Return the (x, y) coordinate for the center point of the cell that contains the specified text.  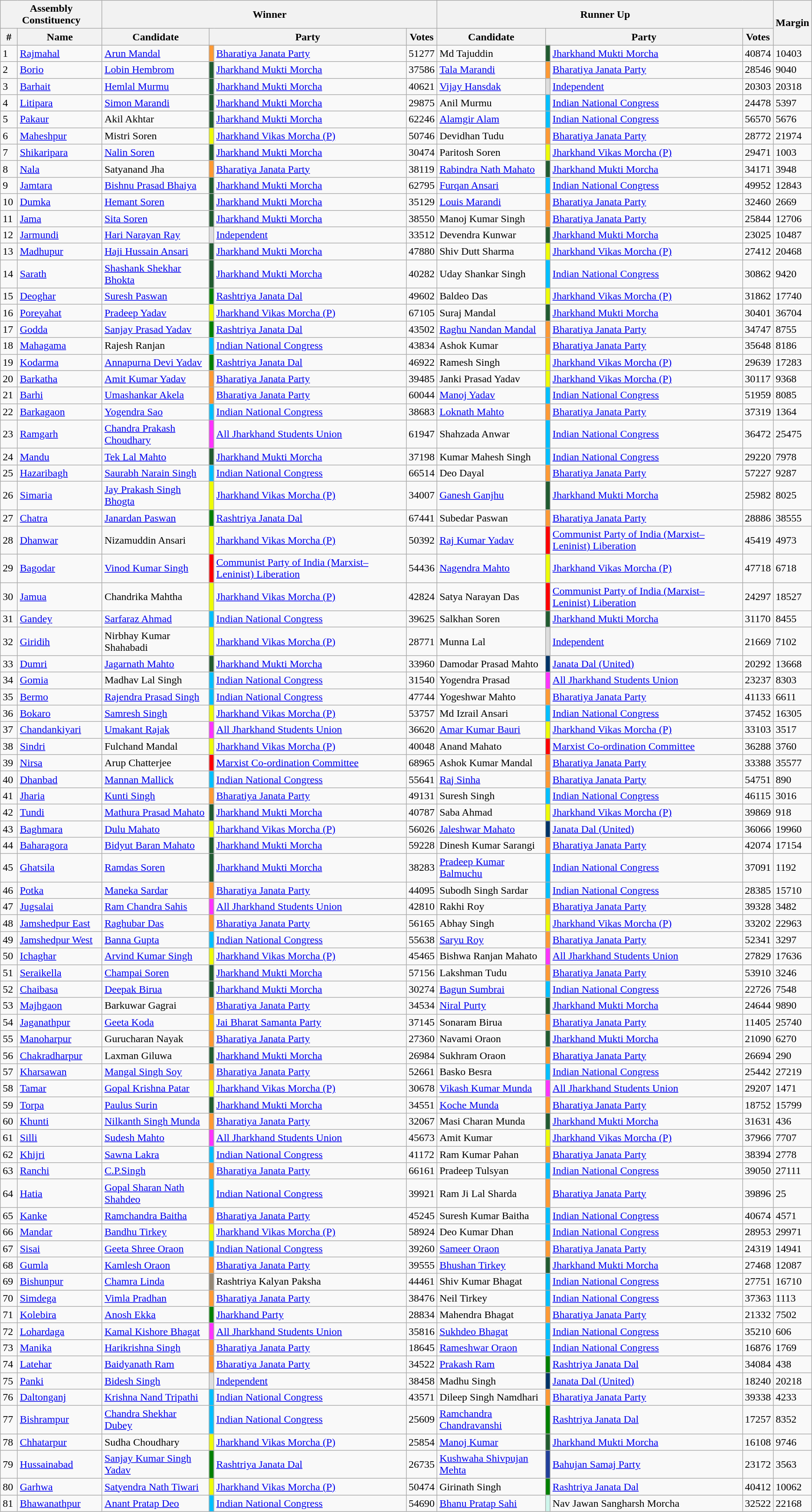
Winner (269, 15)
Umashankar Akela (155, 395)
Gurucharan Nayak (155, 1039)
43 (9, 829)
3948 (792, 169)
39328 (758, 907)
Tala Marandi (491, 70)
Ramesh Singh (491, 362)
35210 (758, 1331)
Jamtara (60, 185)
890 (792, 779)
Anosh Ekka (155, 1315)
Dumri (60, 664)
78 (9, 1442)
21974 (792, 136)
Umakant Rajak (155, 730)
7707 (792, 1138)
Ramchandra Baitha (155, 1216)
Chandra Shekhar Dubey (155, 1420)
Salkhan Soren (491, 619)
26735 (422, 1465)
17154 (792, 846)
Hazaribagh (60, 473)
33202 (758, 923)
47744 (422, 697)
Baghmara (60, 829)
33 (9, 664)
8 (9, 169)
37091 (758, 868)
Jama (60, 218)
61 (9, 1138)
Jharkhand Party (310, 1315)
Shiv Kumar Bhagat (491, 1282)
35577 (792, 763)
42810 (422, 907)
Tamar (60, 1088)
Ramchandra Chandravanshi (491, 1420)
46115 (758, 796)
Ramgarh (60, 434)
29 (9, 568)
Sawna Lakra (155, 1154)
65 (9, 1216)
16108 (758, 1442)
Kodarma (60, 362)
60044 (422, 395)
27468 (758, 1265)
Torpa (60, 1105)
9368 (792, 379)
Bandhu Tirkey (155, 1232)
45245 (422, 1216)
Vijay Hansdak (491, 86)
Shahzada Anwar (491, 434)
Neil Tirkey (491, 1298)
56 (9, 1055)
Kharsawan (60, 1072)
7502 (792, 1315)
75 (9, 1381)
50392 (422, 541)
Lakshman Tudu (491, 973)
Shikaripara (60, 152)
Geeta Koda (155, 1022)
47 (9, 907)
Chandra Prakash Choudhary (155, 434)
52341 (758, 940)
Jay Prakash Singh Bhogta (155, 495)
Fulchand Mandal (155, 746)
# (9, 37)
Ganesh Ganjhu (491, 495)
12087 (792, 1265)
Ram Ji Lal Sharda (491, 1193)
Name (60, 37)
13668 (792, 664)
44 (9, 846)
Kolebira (60, 1315)
Md Tajuddin (491, 53)
Margin (792, 23)
3563 (792, 1465)
Hussainabad (60, 1465)
Bishrampur (60, 1420)
Chaibasa (60, 989)
18 (9, 346)
Deoghar (60, 296)
25982 (758, 495)
3760 (792, 746)
Mahagama (60, 346)
Bhawanathpur (60, 1503)
Bagun Sumbrai (491, 989)
Sarfaraz Ahmad (155, 619)
Bidesh Singh (155, 1381)
38283 (422, 868)
Yogendra Sao (155, 412)
3297 (792, 940)
27829 (758, 956)
6718 (792, 568)
21090 (758, 1039)
Kushwaha Shivpujan Mehta (491, 1465)
25740 (792, 1022)
Sita Soren (155, 218)
34522 (422, 1364)
41133 (758, 697)
Baldeo Das (491, 296)
29220 (758, 456)
Maneka Sardar (155, 890)
Arvind Kumar Singh (155, 956)
Nagendra Mahto (491, 568)
52 (9, 989)
44461 (422, 1282)
32460 (758, 202)
43834 (422, 346)
49131 (422, 796)
37452 (758, 713)
Barkatha (60, 379)
Laxman Giluwa (155, 1055)
68 (9, 1265)
Girinath Singh (491, 1487)
49602 (422, 296)
Barkagaon (60, 412)
9287 (792, 473)
Navami Oraon (491, 1039)
77 (9, 1420)
Vimla Pradhan (155, 1298)
28546 (758, 70)
Ram Kumar Pahan (491, 1154)
Lobin Hembrom (155, 70)
Jaleshwar Mahato (491, 829)
Baharagora (60, 846)
Alamgir Alam (491, 119)
Ramdas Soren (155, 868)
26 (9, 495)
30862 (758, 274)
8352 (792, 1420)
53 (9, 1006)
1192 (792, 868)
Bhanu Pratap Sahi (491, 1503)
36704 (792, 313)
6270 (792, 1039)
Sarath (60, 274)
18527 (792, 597)
31 (9, 619)
9746 (792, 1442)
56026 (422, 829)
1769 (792, 1348)
Nizamuddin Ansari (155, 541)
3 (9, 86)
24 (9, 456)
Raj Kumar Yadav (491, 541)
39050 (758, 1171)
Bishnu Prasad Bhaiya (155, 185)
62795 (422, 185)
Deepak Birua (155, 989)
33103 (758, 730)
40412 (758, 1487)
Damodar Prasad Mahto (491, 664)
Pradeep Yadav (155, 313)
Kunti Singh (155, 796)
6611 (792, 697)
31540 (422, 680)
16305 (792, 713)
54 (9, 1022)
28772 (758, 136)
Nav Jawan Sangharsh Morcha (646, 1503)
30117 (758, 379)
3482 (792, 907)
3246 (792, 973)
11405 (758, 1022)
Janki Prasad Yadav (491, 379)
Sanjay Kumar Singh Yadav (155, 1465)
54436 (422, 568)
Anil Murmu (491, 103)
436 (792, 1122)
Madhav Lal Singh (155, 680)
34 (9, 680)
C.P.Singh (155, 1171)
10487 (792, 235)
30474 (422, 152)
Shiv Dutt Sharma (491, 252)
38555 (792, 518)
40674 (758, 1216)
Suresh Singh (491, 796)
49 (9, 940)
16876 (758, 1348)
8303 (792, 680)
Manika (60, 1348)
25609 (422, 1420)
9040 (792, 70)
Dulu Mahato (155, 829)
Chhatarpur (60, 1442)
37145 (422, 1022)
60 (9, 1122)
Suraj Mandal (491, 313)
5397 (792, 103)
51 (9, 973)
55638 (422, 940)
34551 (422, 1105)
63 (9, 1171)
66514 (422, 473)
Ram Chandra Sahis (155, 907)
49952 (758, 185)
Yogeshwar Mahto (491, 697)
Nilkanth Singh Munda (155, 1122)
Satya Narayan Das (491, 597)
Runner Up (606, 15)
46 (9, 890)
28953 (758, 1232)
Jugsalai (60, 907)
Deo Dayal (491, 473)
Baidyanath Ram (155, 1364)
Rajmahal (60, 53)
Barhait (60, 86)
8025 (792, 495)
Rabindra Nath Mahato (491, 169)
Kamal Kishore Bhagat (155, 1331)
29875 (422, 103)
20468 (792, 252)
39921 (422, 1193)
28385 (758, 890)
Mathura Prasad Mahato (155, 812)
69 (9, 1282)
Dhanwar (60, 541)
Ashok Kumar Mandal (491, 763)
Subedar Paswan (491, 518)
33960 (422, 664)
Bhushan Tirkey (491, 1265)
17257 (758, 1420)
52661 (422, 1072)
Sameer Oraon (491, 1249)
59 (9, 1105)
Satyendra Nath Tiwari (155, 1487)
20318 (792, 86)
29471 (758, 152)
Amar Kumar Bauri (491, 730)
Saurabh Narain Singh (155, 473)
Barhi (60, 395)
12706 (792, 218)
Lohardaga (60, 1331)
Maheshpur (60, 136)
37319 (758, 412)
44095 (422, 890)
19 (9, 362)
Anand Mahato (491, 746)
14941 (792, 1249)
53757 (422, 713)
41172 (422, 1154)
Simdega (60, 1298)
23 (9, 434)
39338 (758, 1397)
Krishna Nand Tripathi (155, 1397)
Ashok Kumar (491, 346)
Pakaur (60, 119)
40787 (422, 812)
73 (9, 1348)
27 (9, 518)
35816 (422, 1331)
57227 (758, 473)
38476 (422, 1298)
12 (9, 235)
Amit Kumar (491, 1138)
34171 (758, 169)
37198 (422, 456)
30678 (422, 1088)
Mandu (60, 456)
56570 (758, 119)
22726 (758, 989)
7978 (792, 456)
Simaria (60, 495)
4973 (792, 541)
Harikrishna Singh (155, 1348)
Giridih (60, 641)
Khunti (60, 1122)
61947 (422, 434)
Sanjay Prasad Yadav (155, 329)
Masi Charan Munda (491, 1122)
35648 (758, 346)
39625 (422, 619)
40048 (422, 746)
50 (9, 956)
20292 (758, 664)
39260 (422, 1249)
Tek Lal Mahto (155, 456)
Kumar Mahesh Singh (491, 456)
35129 (422, 202)
Furqan Ansari (491, 185)
Gumla (60, 1265)
Bagodar (60, 568)
38458 (422, 1381)
10403 (792, 53)
55 (9, 1039)
Latehar (60, 1364)
Kanke (60, 1216)
Prakash Ram (491, 1364)
Manoharpur (60, 1039)
Manoj Kumar (491, 1442)
Banna Gupta (155, 940)
54751 (758, 779)
17636 (792, 956)
Hatia (60, 1193)
Mistri Soren (155, 136)
Paulus Surin (155, 1105)
58924 (422, 1232)
16 (9, 313)
Chatra (60, 518)
Hari Narayan Ray (155, 235)
19960 (792, 829)
24297 (758, 597)
4 (9, 103)
Silli (60, 1138)
21332 (758, 1315)
7548 (792, 989)
1364 (792, 412)
18645 (422, 1348)
38683 (422, 412)
Dinesh Kumar Sarangi (491, 846)
Nalin Soren (155, 152)
Chakradharpur (60, 1055)
Pradeep Tulsyan (491, 1171)
25844 (758, 218)
Deo Kumar Dhan (491, 1232)
20218 (792, 1381)
5676 (792, 119)
Md Izrail Ansari (491, 713)
Barkuwar Gagrai (155, 1006)
32 (9, 641)
48 (9, 923)
29207 (758, 1088)
20 (9, 379)
Devendra Kunwar (491, 235)
Majhgaon (60, 1006)
34534 (422, 1006)
Dhanbad (60, 779)
40282 (422, 274)
29971 (792, 1232)
Louis Marandi (491, 202)
71 (9, 1315)
Mangal Singh Soy (155, 1072)
55641 (422, 779)
51959 (758, 395)
14 (9, 274)
21 (9, 395)
27360 (422, 1039)
67105 (422, 313)
18240 (758, 1381)
42074 (758, 846)
31170 (758, 619)
Niral Purty (491, 1006)
Rameshwar Oraon (491, 1348)
Suresh Kumar Baitha (491, 1216)
Suresh Paswan (155, 296)
16710 (792, 1282)
Hemlal Murmu (155, 86)
Madhu Singh (491, 1381)
Subodh Singh Sardar (491, 890)
38119 (422, 169)
1113 (792, 1298)
33388 (758, 763)
39 (9, 763)
Uday Shankar Singh (491, 274)
81 (9, 1503)
Jharia (60, 796)
28771 (422, 641)
35 (9, 697)
Sudesh Mahto (155, 1138)
Hemant Soren (155, 202)
45419 (758, 541)
45465 (422, 956)
32522 (758, 1503)
37 (9, 730)
31631 (758, 1122)
Nirsa (60, 763)
66161 (422, 1171)
56165 (422, 923)
76 (9, 1397)
17 (9, 329)
57156 (422, 973)
38550 (422, 218)
10062 (792, 1487)
Abhay Singh (491, 923)
Rashtriya Kalyan Paksha (310, 1282)
Vinod Kumar Singh (155, 568)
59228 (422, 846)
606 (792, 1331)
Arun Mandal (155, 53)
Sonaram Birua (491, 1022)
Koche Munda (491, 1105)
40874 (758, 53)
Saryu Roy (491, 940)
Khijri (60, 1154)
45 (9, 868)
72 (9, 1331)
Rajendra Prasad Singh (155, 697)
67441 (422, 518)
9890 (792, 1006)
33512 (422, 235)
37363 (758, 1298)
27412 (758, 252)
26984 (422, 1055)
Nirbhay Kumar Shahabadi (155, 641)
36620 (422, 730)
28834 (422, 1315)
80 (9, 1487)
Bermo (60, 697)
Annapurna Devi Yadav (155, 362)
50746 (422, 136)
43502 (422, 329)
1471 (792, 1088)
Simon Marandi (155, 103)
22168 (792, 1503)
2 (9, 70)
34007 (422, 495)
24319 (758, 1249)
Mannan Mallick (155, 779)
Poreyahat (60, 313)
Akil Akhtar (155, 119)
Godda (60, 329)
40621 (422, 86)
2778 (792, 1154)
27111 (792, 1171)
57 (9, 1072)
66 (9, 1232)
Janardan Paswan (155, 518)
8186 (792, 346)
Ichaghar (60, 956)
32067 (422, 1122)
34747 (758, 329)
Rajesh Ranjan (155, 346)
38 (9, 746)
Shashank Shekhar Bhokta (155, 274)
Vikash Kumar Munda (491, 1088)
39555 (422, 1265)
Gomia (60, 680)
6 (9, 136)
Jagarnath Mahto (155, 664)
30274 (422, 989)
10 (9, 202)
15799 (792, 1105)
42 (9, 812)
Chandankiyari (60, 730)
36066 (758, 829)
17283 (792, 362)
22 (9, 412)
Assembly Constituency (51, 15)
64 (9, 1193)
Devidhan Tudu (491, 136)
38394 (758, 1154)
11 (9, 218)
Litipara (60, 103)
7102 (792, 641)
Munna Lal (491, 641)
28886 (758, 518)
Amit Kumar Yadav (155, 379)
3517 (792, 730)
50474 (422, 1487)
58 (9, 1088)
Ranchi (60, 1171)
39896 (758, 1193)
Sukhram Oraon (491, 1055)
31862 (758, 296)
53910 (758, 973)
30 (9, 597)
Tundi (60, 812)
Paritosh Soren (491, 152)
Saba Ahmad (491, 812)
29639 (758, 362)
39869 (758, 812)
62 (9, 1154)
Chamra Linda (155, 1282)
43571 (422, 1397)
13 (9, 252)
8755 (792, 329)
290 (792, 1055)
18752 (758, 1105)
51277 (422, 53)
68965 (422, 763)
Mandar (60, 1232)
Gopal Krishna Patar (155, 1088)
17740 (792, 296)
Raghubar Das (155, 923)
Garhwa (60, 1487)
39485 (422, 379)
Geeta Shree Oraon (155, 1249)
36288 (758, 746)
25854 (422, 1442)
Gandey (60, 619)
Loknath Mahto (491, 412)
Jamua (60, 597)
9420 (792, 274)
36472 (758, 434)
3016 (792, 796)
Arup Chatterjee (155, 763)
Madhupur (60, 252)
8455 (792, 619)
46922 (422, 362)
Bahujan Samaj Party (646, 1465)
Bishunpur (60, 1282)
36 (9, 713)
Mahendra Bhagat (491, 1315)
37966 (758, 1138)
7 (9, 152)
Sisai (60, 1249)
Basko Besra (491, 1072)
54690 (422, 1503)
Gopal Sharan Nath Shahdeo (155, 1193)
27751 (758, 1282)
24644 (758, 1006)
438 (792, 1364)
Manoj Yadav (491, 395)
1003 (792, 152)
40 (9, 779)
23025 (758, 235)
28 (9, 541)
Manoj Kumar Singh (491, 218)
Raghu Nandan Mandal (491, 329)
74 (9, 1364)
4571 (792, 1216)
25475 (792, 434)
41 (9, 796)
Champai Soren (155, 973)
22963 (792, 923)
Kamlesh Oraon (155, 1265)
Daltonganj (60, 1397)
Jamshedpur East (60, 923)
30401 (758, 313)
Potka (60, 890)
Bokaro (60, 713)
918 (792, 812)
21669 (758, 641)
Panki (60, 1381)
23172 (758, 1465)
45673 (422, 1138)
Seraikella (60, 973)
Ghatsila (60, 868)
25442 (758, 1072)
2669 (792, 202)
Borio (60, 70)
Bishwa Ranjan Mahato (491, 956)
4233 (792, 1397)
Nala (60, 169)
Rakhi Roy (491, 907)
15710 (792, 890)
5 (9, 119)
Bidyut Baran Mahato (155, 846)
42824 (422, 597)
8085 (792, 395)
79 (9, 1465)
70 (9, 1298)
27219 (792, 1072)
37586 (422, 70)
12843 (792, 185)
Anant Pratap Deo (155, 1503)
15 (9, 296)
47718 (758, 568)
Satyanand Jha (155, 169)
Sudha Choudhary (155, 1442)
24478 (758, 103)
Jamshedpur West (60, 940)
34084 (758, 1364)
Samresh Singh (155, 713)
26694 (758, 1055)
Yogendra Prasad (491, 680)
Chandrika Mahtha (155, 597)
Sindri (60, 746)
47880 (422, 252)
Dumka (60, 202)
23237 (758, 680)
67 (9, 1249)
Jai Bharat Samanta Party (310, 1022)
Dileep Singh Namdhari (491, 1397)
9 (9, 185)
Sukhdeo Bhagat (491, 1331)
Jarmundi (60, 235)
Haji Hussain Ansari (155, 252)
Pradeep Kumar Balmuchu (491, 868)
20303 (758, 86)
Jaganathpur (60, 1022)
62246 (422, 119)
Raj Sinha (491, 779)
1 (9, 53)
